Output the (X, Y) coordinate of the center of the cell containing the given text.  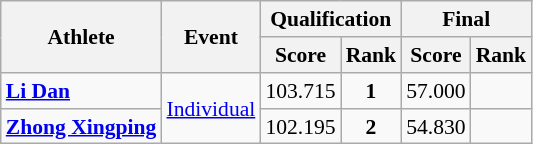
103.715 (300, 91)
2 (372, 126)
Final (466, 19)
Athlete (82, 36)
Qualification (330, 19)
102.195 (300, 126)
Event (210, 36)
Zhong Xingping (82, 126)
1 (372, 91)
Individual (210, 108)
54.830 (436, 126)
57.000 (436, 91)
Li Dan (82, 91)
